Pinpoint the cell where the given text exists, returning its [X, Y] midpoint coordinate. 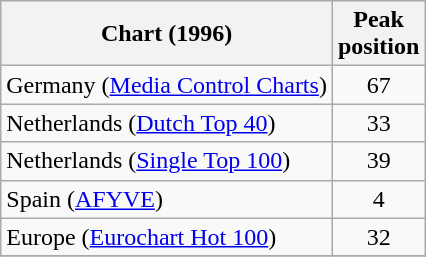
Chart (1996) [167, 34]
33 [378, 123]
Germany (Media Control Charts) [167, 85]
4 [378, 199]
Spain (AFYVE) [167, 199]
Netherlands (Single Top 100) [167, 161]
Netherlands (Dutch Top 40) [167, 123]
67 [378, 85]
39 [378, 161]
Europe (Eurochart Hot 100) [167, 237]
32 [378, 237]
Peakposition [378, 34]
